For the text-containing cell, return its midpoint in (X, Y) coordinate format. 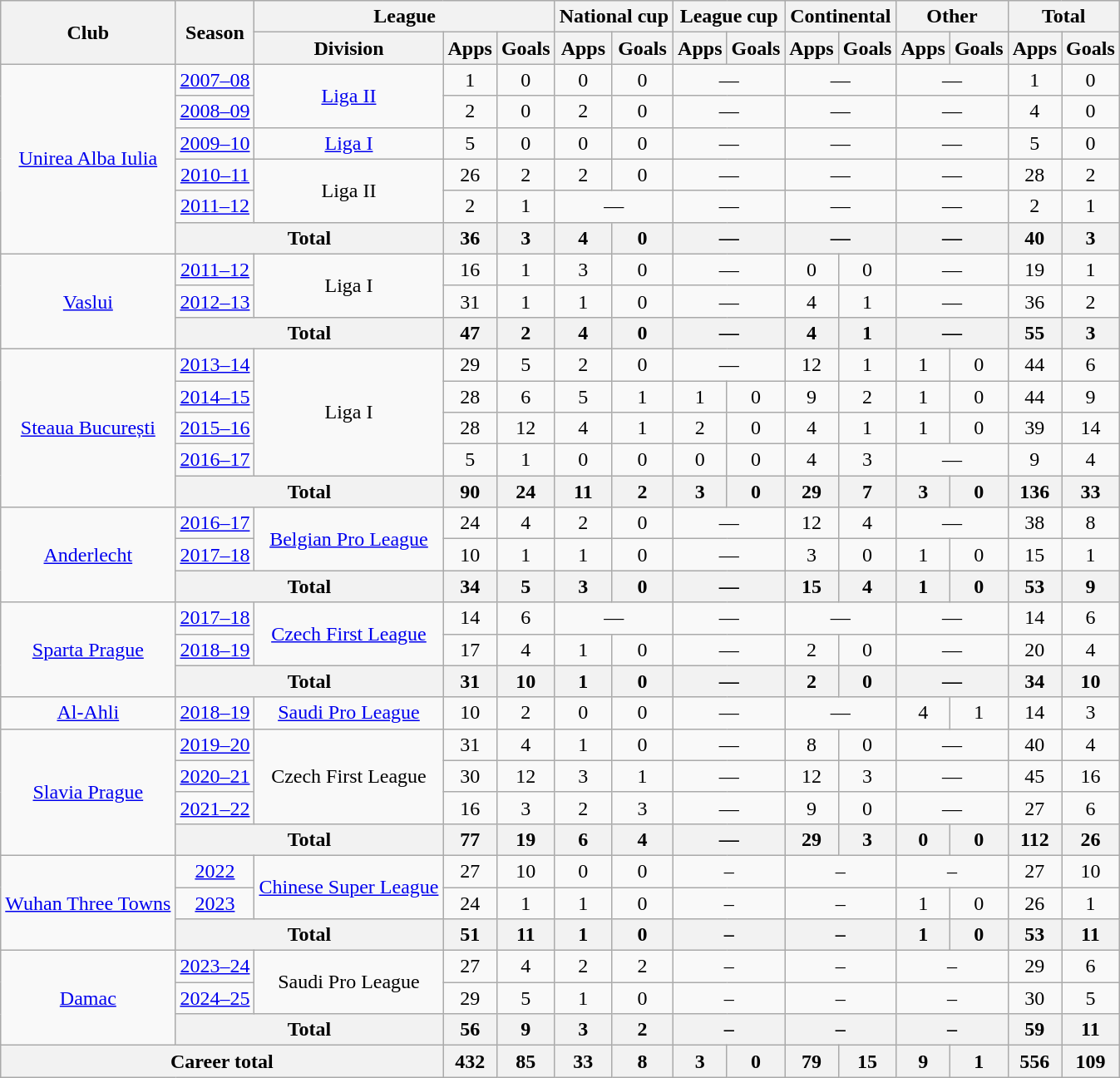
59 (1034, 1030)
2020–21 (215, 776)
136 (1034, 492)
Career total (222, 1061)
2009–10 (215, 143)
Chinese Super League (349, 887)
47 (470, 333)
Slavia Prague (88, 792)
112 (1034, 839)
2012–13 (215, 301)
Belgian Pro League (349, 539)
20 (1034, 650)
Continental (841, 17)
Other (952, 17)
556 (1034, 1061)
79 (812, 1061)
90 (470, 492)
2019–20 (215, 744)
77 (470, 839)
League (404, 17)
2014–15 (215, 397)
Unirea Alba Iulia (88, 159)
56 (470, 1030)
2023–24 (215, 967)
Al-Ahli (88, 713)
Sparta Prague (88, 650)
45 (1034, 776)
Damac (88, 998)
2023 (215, 902)
Anderlecht (88, 555)
2024–25 (215, 998)
2010–11 (215, 175)
17 (470, 650)
432 (470, 1061)
League cup (729, 17)
Club (88, 32)
Wuhan Three Towns (88, 902)
2015–16 (215, 428)
2007–08 (215, 80)
Season (215, 32)
39 (1034, 428)
Steaua București (88, 428)
38 (1034, 523)
National cup (614, 17)
7 (867, 492)
55 (1034, 333)
Vaslui (88, 301)
2021–22 (215, 808)
2008–09 (215, 111)
51 (470, 935)
Division (349, 48)
109 (1091, 1061)
85 (525, 1061)
2013–14 (215, 364)
2022 (215, 871)
